Scan for the cell matching the given text and deliver its (x, y) coordinate at center. 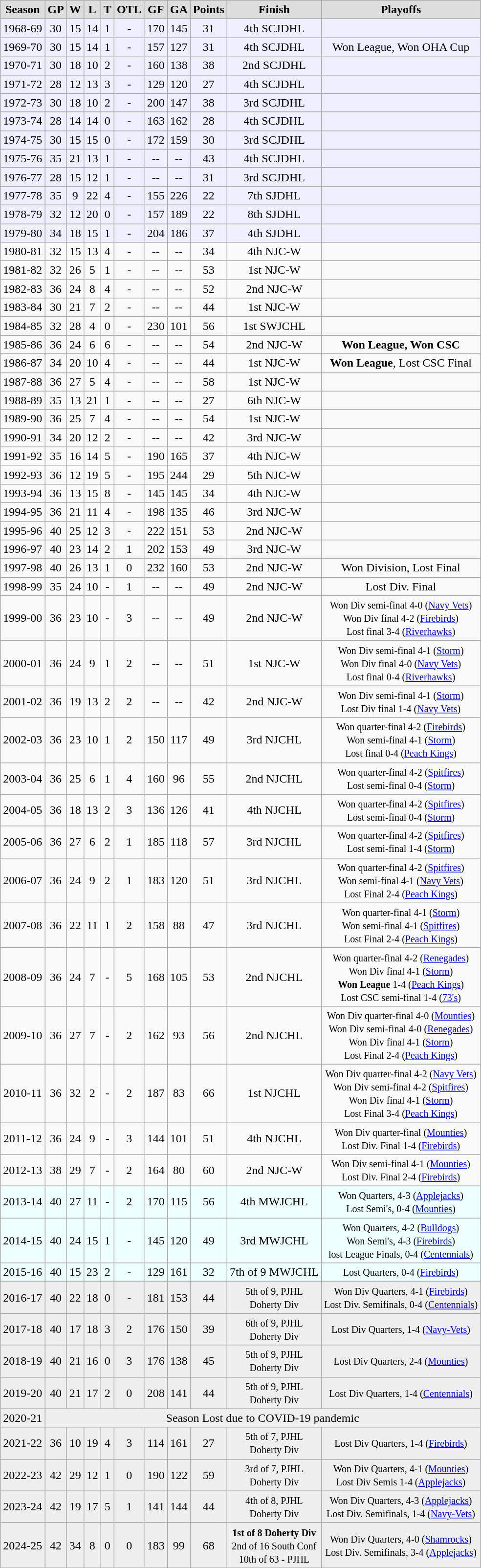
2023-24 (22, 1506)
1989-90 (22, 419)
118 (179, 842)
2006-07 (22, 880)
Won Div Quarters, 4-3 (Applejacks)Lost Div. Semifinals, 1-4 (Navy-Vets) (401, 1506)
GA (179, 10)
43 (208, 158)
1985-86 (22, 345)
1992-93 (22, 475)
226 (179, 196)
Won quarter-final 4-2 (Renegades)Won Div final 4-1 (Storm)Won League 1-4 (Peach Kings)Lost CSC semi-final 1-4 (73's) (401, 977)
Points (208, 10)
181 (155, 1297)
4th SJDHL (274, 233)
159 (179, 140)
Season Lost due to COVID-19 pandemic (263, 1418)
6th of 9, PJHLDoherty Div (274, 1329)
W (75, 10)
1991-92 (22, 456)
55 (208, 778)
127 (179, 47)
Won Div semi-final 4-1 (Storm)Lost Div final 1-4 (Navy Vets) (401, 702)
222 (155, 530)
195 (155, 475)
L (92, 10)
8th SJDHL (274, 214)
164 (155, 1170)
59 (208, 1475)
7th of 9 MWJCHL (274, 1272)
Won Div quarter-final (Mounties)Lost Div. Final 1-4 (Firebirds) (401, 1138)
45 (208, 1361)
2020-21 (22, 1418)
1969-70 (22, 47)
3rd MWJCHL (274, 1241)
202 (155, 549)
1st NJCHL (274, 1093)
2008-09 (22, 977)
2003-04 (22, 778)
Won Div quarter-final 4-2 (Navy Vets)Won Div semi-final 4-2 (Spitfires)Won Div final 4-1 (Storm)Lost Final 3-4 (Peach Kings) (401, 1093)
135 (179, 512)
1990-91 (22, 437)
1979-80 (22, 233)
1973-74 (22, 121)
Lost Div Quarters, 1-4 (Navy-Vets) (401, 1329)
6th NJC-W (274, 400)
Lost Div Quarters, 1-4 (Centennials) (401, 1393)
41 (208, 810)
2012-13 (22, 1170)
2024-25 (22, 1545)
136 (155, 810)
39 (208, 1329)
96 (179, 778)
158 (155, 925)
147 (179, 103)
198 (155, 512)
57 (208, 842)
1988-89 (22, 400)
5th of 7, PJHLDoherty Div (274, 1443)
1978-79 (22, 214)
Lost Div Quarters, 2-4 (Mounties) (401, 1361)
204 (155, 233)
2001-02 (22, 702)
3rd of 7, PJHLDoherty Div (274, 1475)
122 (179, 1475)
126 (179, 810)
1998-99 (22, 587)
186 (179, 233)
105 (179, 977)
185 (155, 842)
1984-85 (22, 326)
Finish (274, 10)
1999-00 (22, 618)
208 (155, 1393)
1983-84 (22, 307)
Lost Div. Final (401, 587)
Won Div Quarters, 4-1 (Mounties)Lost Div Semis 1-4 (Applejacks) (401, 1475)
1982-83 (22, 289)
Lost Div Quarters, 1-4 (Firebirds) (401, 1443)
117 (179, 740)
Season (22, 10)
165 (179, 456)
46 (208, 512)
1981-82 (22, 270)
Won quarter-final 4-1 (Storm)Won semi-final 4-1 (Spitfires)Lost Final 2-4 (Peach Kings) (401, 925)
2015-16 (22, 1272)
1995-96 (22, 530)
155 (155, 196)
80 (179, 1170)
1968-69 (22, 28)
47 (208, 925)
1971-72 (22, 84)
1996-97 (22, 549)
2013-14 (22, 1202)
60 (208, 1170)
2005-06 (22, 842)
2019-20 (22, 1393)
Won quarter-final 4-2 (Firebirds)Won semi-final 4-1 (Storm)Lost final 0-4 (Peach Kings) (401, 740)
244 (179, 475)
4th of 8, PJHLDoherty Div (274, 1506)
189 (179, 214)
2000-01 (22, 663)
Lost Quarters, 0-4 (Firebirds) (401, 1272)
2021-22 (22, 1443)
66 (208, 1093)
Won Div semi-final 4-1 (Mounties)Lost Div. Final 2-4 (Firebirds) (401, 1170)
Won Div quarter-final 4-0 (Mounties)Won Div semi-final 4-0 (Renegades)Won Div final 4-1 (Storm)Lost Final 2-4 (Peach Kings) (401, 1035)
1st of 8 Doherty Div2nd of 16 South Conf 10th of 63 - PJHL (274, 1545)
GP (56, 10)
1977-78 (22, 196)
232 (155, 568)
1987-88 (22, 382)
1980-81 (22, 252)
T (108, 10)
172 (155, 140)
2004-05 (22, 810)
Won Quarters, 4-3 (Applejacks) Lost Semi's, 0-4 (Mounties) (401, 1202)
2014-15 (22, 1241)
1994-95 (22, 512)
Won League, Won CSC (401, 345)
168 (155, 977)
99 (179, 1545)
115 (179, 1202)
83 (179, 1093)
2007-08 (22, 925)
68 (208, 1545)
1970-71 (22, 65)
1975-76 (22, 158)
2002-03 (22, 740)
Won quarter-final 4-2 (Spitfires)Lost semi-final 1-4 (Storm) (401, 842)
1974-75 (22, 140)
2017-18 (22, 1329)
93 (179, 1035)
2010-11 (22, 1093)
114 (155, 1443)
OTL (129, 10)
200 (155, 103)
2018-19 (22, 1361)
1st SWJCHL (274, 326)
Won League, Lost CSC Final (401, 363)
187 (155, 1093)
1972-73 (22, 103)
5th NJC-W (274, 475)
151 (179, 530)
7th SJDHL (274, 196)
230 (155, 326)
2016-17 (22, 1297)
52 (208, 289)
4th MWJCHL (274, 1202)
1976-77 (22, 177)
1986-87 (22, 363)
58 (208, 382)
Won Div semi-final 4-0 (Navy Vets)Won Div final 4-2 (Firebirds)Lost final 3-4 (Riverhawks) (401, 618)
Won Div Quarters, 4-0 (Shamrocks)Lost Div. Semifinals, 3-4 (Applejacks) (401, 1545)
163 (155, 121)
1997-98 (22, 568)
GF (155, 10)
Playoffs (401, 10)
1993-94 (22, 493)
2nd SCJDHL (274, 65)
Won Division, Lost Final (401, 568)
Won Div semi-final 4-1 (Storm)Won Div final 4-0 (Navy Vets)Lost final 0-4 (Riverhawks) (401, 663)
Won League, Won OHA Cup (401, 47)
88 (179, 925)
2011-12 (22, 1138)
2022-23 (22, 1475)
Won Div Quarters, 4-1 (Firebirds)Lost Div. Semifinals, 0-4 (Centennials) (401, 1297)
2009-10 (22, 1035)
Won Quarters, 4-2 (Bulldogs) Won Semi's, 4-3 (Firebirds)lost League Finals, 0-4 (Centennials) (401, 1241)
Won quarter-final 4-2 (Spitfires)Won semi-final 4-1 (Navy Vets)Lost Final 2-4 (Peach Kings) (401, 880)
